Provide the (X, Y) coordinate of the cell's center where the given text is located.  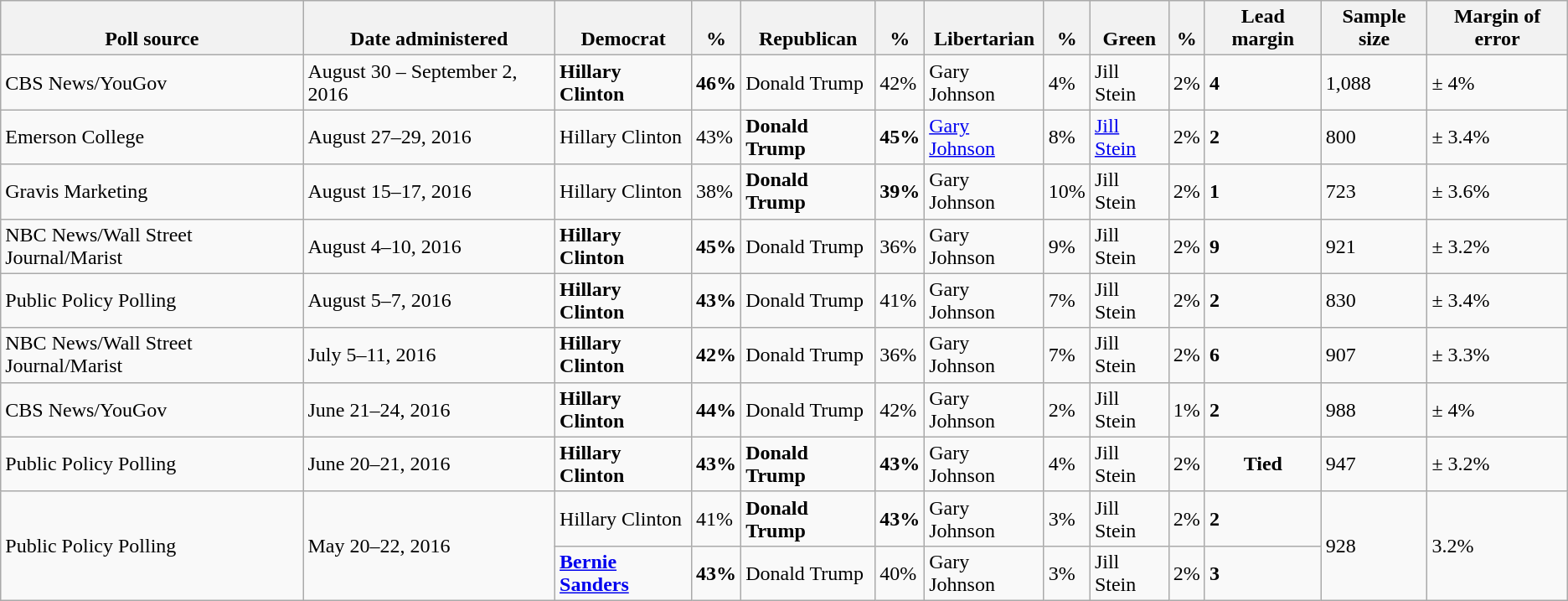
± 3.6% (1498, 191)
9 (1263, 246)
988 (1374, 409)
928 (1374, 546)
Republican (808, 28)
June 20–21, 2016 (429, 464)
Poll source (152, 28)
Green (1129, 28)
Tied (1263, 464)
Emerson College (152, 137)
8% (1067, 137)
August 15–17, 2016 (429, 191)
44% (717, 409)
4 (1263, 82)
907 (1374, 355)
3.2% (1498, 546)
August 5–7, 2016 (429, 300)
± 3.3% (1498, 355)
August 4–10, 2016 (429, 246)
June 21–24, 2016 (429, 409)
800 (1374, 137)
August 30 – September 2, 2016 (429, 82)
1,088 (1374, 82)
July 5–11, 2016 (429, 355)
46% (717, 82)
3 (1263, 573)
Democrat (623, 28)
830 (1374, 300)
Margin of error (1498, 28)
10% (1067, 191)
947 (1374, 464)
38% (717, 191)
Libertarian (985, 28)
August 27–29, 2016 (429, 137)
Gravis Marketing (152, 191)
1% (1186, 409)
May 20–22, 2016 (429, 546)
921 (1374, 246)
1 (1263, 191)
Bernie Sanders (623, 573)
9% (1067, 246)
723 (1374, 191)
Date administered (429, 28)
Sample size (1374, 28)
Lead margin (1263, 28)
39% (900, 191)
6 (1263, 355)
40% (900, 573)
